Capture the cell that displays the provided text and extract its (X, Y) central coordinate. 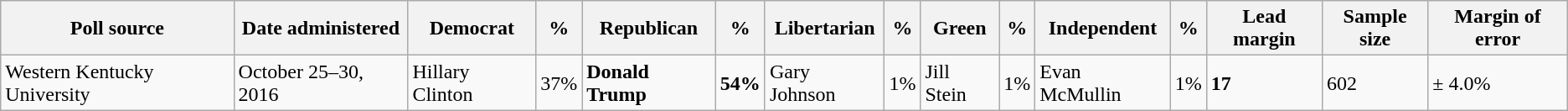
Evan McMullin (1102, 82)
54% (740, 82)
Jill Stein (960, 82)
Date administered (321, 29)
Libertarian (824, 29)
Sample size (1375, 29)
Hillary Clinton (472, 82)
37% (560, 82)
602 (1375, 82)
Donald Trump (649, 82)
Green (960, 29)
Independent (1102, 29)
Democrat (472, 29)
Poll source (117, 29)
Gary Johnson (824, 82)
Republican (649, 29)
17 (1264, 82)
Western Kentucky University (117, 82)
Lead margin (1264, 29)
± 4.0% (1498, 82)
October 25–30, 2016 (321, 82)
Margin of error (1498, 29)
